Return [X, Y] of the center of cell containing provided text 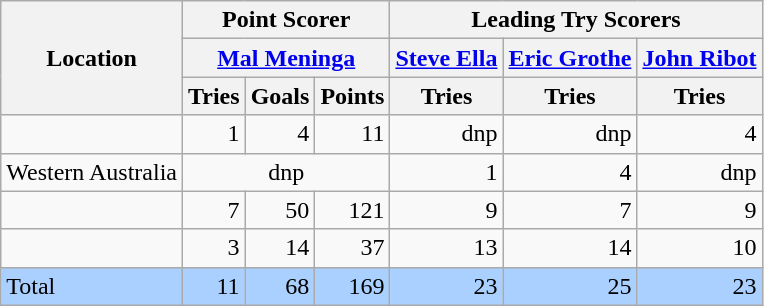
3 [214, 248]
169 [352, 286]
John Ribot [700, 58]
Leading Try Scorers [576, 20]
68 [280, 286]
Total [92, 286]
25 [570, 286]
37 [352, 248]
121 [352, 210]
Point Scorer [286, 20]
Points [352, 96]
10 [700, 248]
50 [280, 210]
13 [446, 248]
Location [92, 58]
Eric Grothe [570, 58]
Mal Meninga [286, 58]
Western Australia [92, 172]
Goals [280, 96]
Steve Ella [446, 58]
